Provide the (X, Y) coordinate of the cell's center where the given text is located.  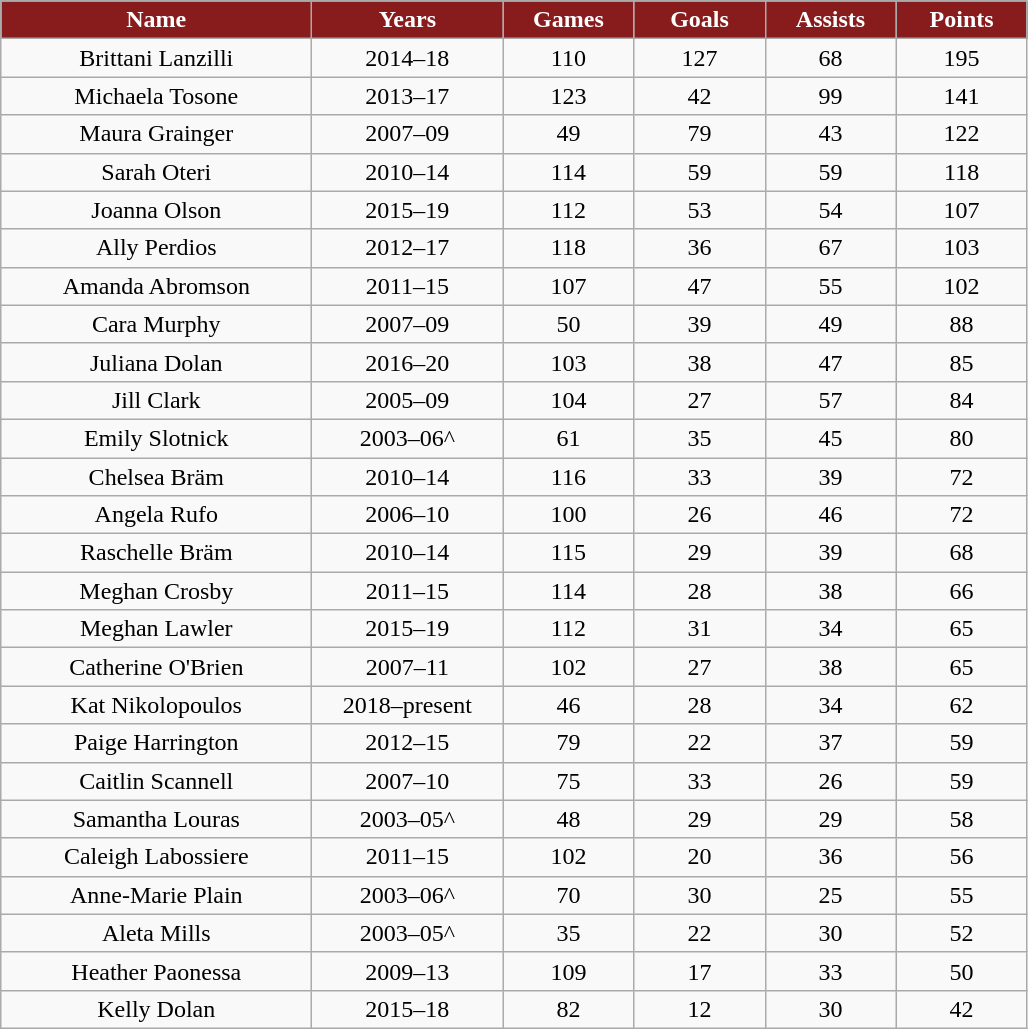
48 (568, 819)
2012–17 (408, 248)
82 (568, 1009)
Anne-Marie Plain (156, 895)
75 (568, 781)
2016–20 (408, 362)
2006–10 (408, 515)
Angela Rufo (156, 515)
Brittani Lanzilli (156, 58)
Juliana Dolan (156, 362)
Maura Grainger (156, 134)
84 (962, 400)
Samantha Louras (156, 819)
54 (830, 210)
43 (830, 134)
Ally Perdios (156, 248)
56 (962, 857)
Michaela Tosone (156, 96)
Points (962, 20)
67 (830, 248)
Meghan Lawler (156, 629)
110 (568, 58)
25 (830, 895)
Cara Murphy (156, 324)
Kelly Dolan (156, 1009)
2013–17 (408, 96)
Caitlin Scannell (156, 781)
2014–18 (408, 58)
109 (568, 971)
31 (700, 629)
Amanda Abromson (156, 286)
2012–15 (408, 743)
88 (962, 324)
61 (568, 438)
Assists (830, 20)
Caleigh Labossiere (156, 857)
52 (962, 933)
99 (830, 96)
122 (962, 134)
12 (700, 1009)
80 (962, 438)
Catherine O'Brien (156, 667)
Kat Nikolopoulos (156, 705)
17 (700, 971)
Raschelle Bräm (156, 553)
53 (700, 210)
2005–09 (408, 400)
Games (568, 20)
123 (568, 96)
Sarah Oteri (156, 172)
45 (830, 438)
195 (962, 58)
Jill Clark (156, 400)
104 (568, 400)
2018–present (408, 705)
37 (830, 743)
70 (568, 895)
115 (568, 553)
Joanna Olson (156, 210)
57 (830, 400)
Heather Paonessa (156, 971)
Paige Harrington (156, 743)
Years (408, 20)
141 (962, 96)
2015–18 (408, 1009)
85 (962, 362)
Emily Slotnick (156, 438)
Name (156, 20)
62 (962, 705)
Meghan Crosby (156, 591)
Aleta Mills (156, 933)
2009–13 (408, 971)
2007–11 (408, 667)
100 (568, 515)
2007–10 (408, 781)
66 (962, 591)
20 (700, 857)
58 (962, 819)
Chelsea Bräm (156, 477)
Goals (700, 20)
127 (700, 58)
116 (568, 477)
